From the cell containing the given text, extract its center point as (x, y) coordinate. 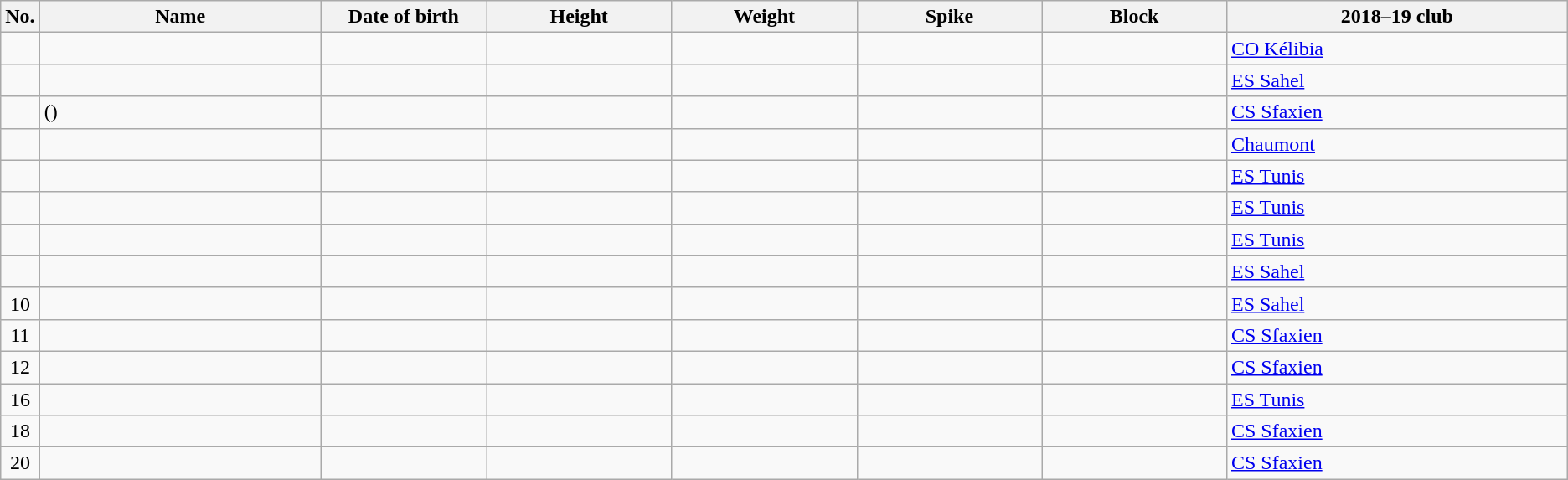
Block (1134, 17)
2018–19 club (1397, 17)
() (180, 112)
Weight (764, 17)
20 (20, 463)
Height (580, 17)
Date of birth (404, 17)
18 (20, 431)
Chaumont (1397, 144)
16 (20, 400)
CO Kélibia (1397, 49)
11 (20, 335)
Name (180, 17)
Spike (950, 17)
10 (20, 303)
12 (20, 367)
No. (20, 17)
